Identify which cell holds the provided text, then report its [X, Y] central coordinate. 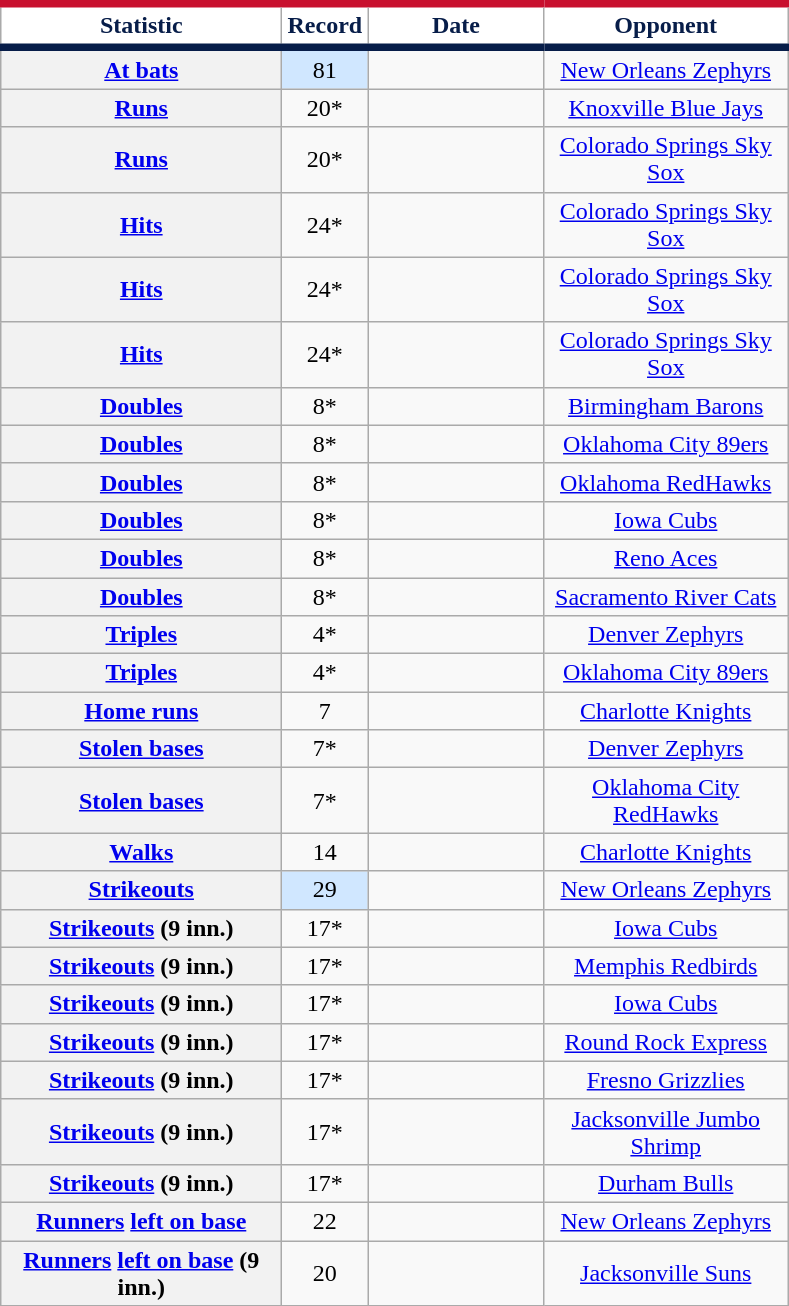
Sacramento River Cats [666, 597]
Fresno Grizzlies [666, 1080]
81 [325, 68]
Strikeouts [142, 890]
Knoxville Blue Jays [666, 108]
29 [325, 890]
7 [325, 711]
Oklahoma City RedHawks [666, 800]
Record [325, 26]
20 [325, 1272]
Reno Aces [666, 558]
Oklahoma RedHawks [666, 482]
Round Rock Express [666, 1042]
Birmingham Barons [666, 406]
Jacksonville Jumbo Shrimp [666, 1132]
Runners left on base (9 inn.) [142, 1272]
Statistic [142, 26]
Date [456, 26]
Jacksonville Suns [666, 1272]
Memphis Redbirds [666, 966]
Opponent [666, 26]
14 [325, 852]
22 [325, 1221]
Durham Bulls [666, 1183]
Runners left on base [142, 1221]
Walks [142, 852]
At bats [142, 68]
Home runs [142, 711]
